Capture the cell that displays the provided text and extract its [X, Y] central coordinate. 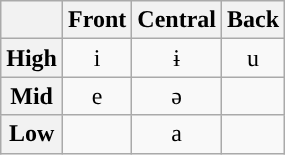
e [98, 96]
Front [98, 20]
i [98, 58]
Back [254, 20]
Mid [32, 96]
a [177, 134]
u [254, 58]
Central [177, 20]
Low [32, 134]
ɨ [177, 58]
ə [177, 96]
High [32, 58]
